Find where the given text appears and provide that cell's center as [X, Y] coordinate. 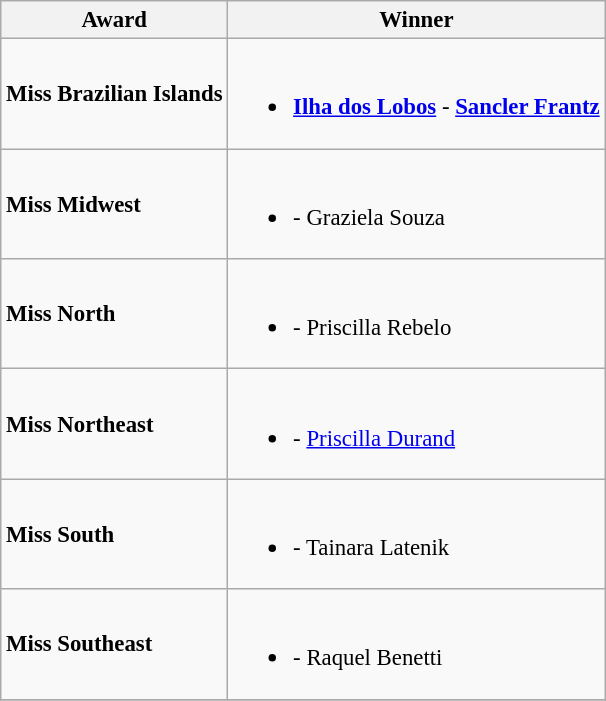
Winner [416, 20]
Miss Southeast [114, 644]
- Graziela Souza [416, 204]
Miss Midwest [114, 204]
- Priscilla Rebelo [416, 314]
Award [114, 20]
- Raquel Benetti [416, 644]
Miss Northeast [114, 424]
- Tainara Latenik [416, 534]
Miss South [114, 534]
Ilha dos Lobos - Sancler Frantz [416, 94]
Miss North [114, 314]
Miss Brazilian Islands [114, 94]
- Priscilla Durand [416, 424]
